Capture the cell that displays the provided text and extract its (x, y) central coordinate. 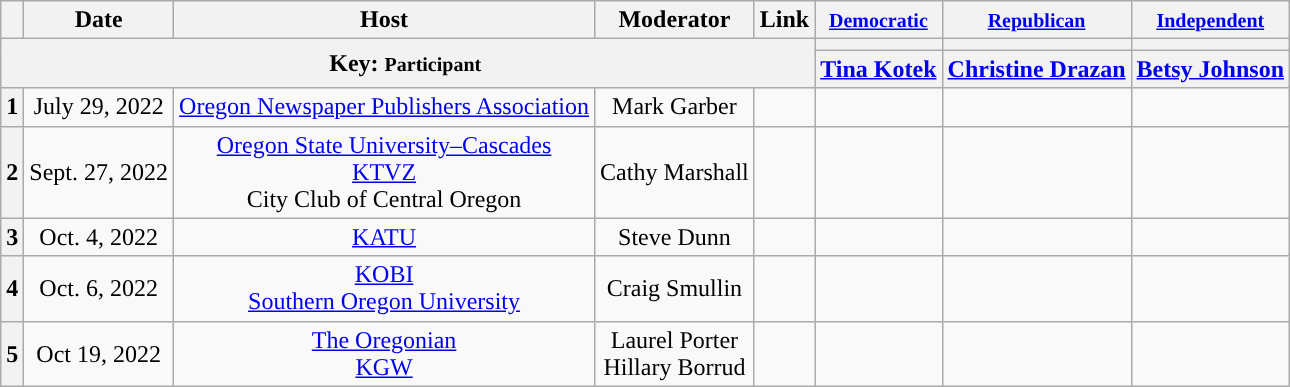
3 (12, 237)
KATU (384, 237)
Betsy Johnson (1210, 69)
The OregonianKGW (384, 354)
4 (12, 288)
Laurel PorterHillary Borrud (675, 354)
Mark Garber (675, 107)
Craig Smullin (675, 288)
July 29, 2022 (99, 107)
Moderator (675, 20)
2 (12, 172)
Oct. 6, 2022 (99, 288)
Tina Kotek (878, 69)
Link (784, 20)
Christine Drazan (1036, 69)
Oct. 4, 2022 (99, 237)
Oct 19, 2022 (99, 354)
Host (384, 20)
Oregon State University–CascadesKTVZCity Club of Central Oregon (384, 172)
Cathy Marshall (675, 172)
Democratic (878, 20)
Key: Participant (408, 64)
KOBISouthern Oregon University (384, 288)
Sept. 27, 2022 (99, 172)
Independent (1210, 20)
Date (99, 20)
Republican (1036, 20)
Oregon Newspaper Publishers Association (384, 107)
5 (12, 354)
1 (12, 107)
Steve Dunn (675, 237)
